From the cell containing the given text, extract its center point as (X, Y) coordinate. 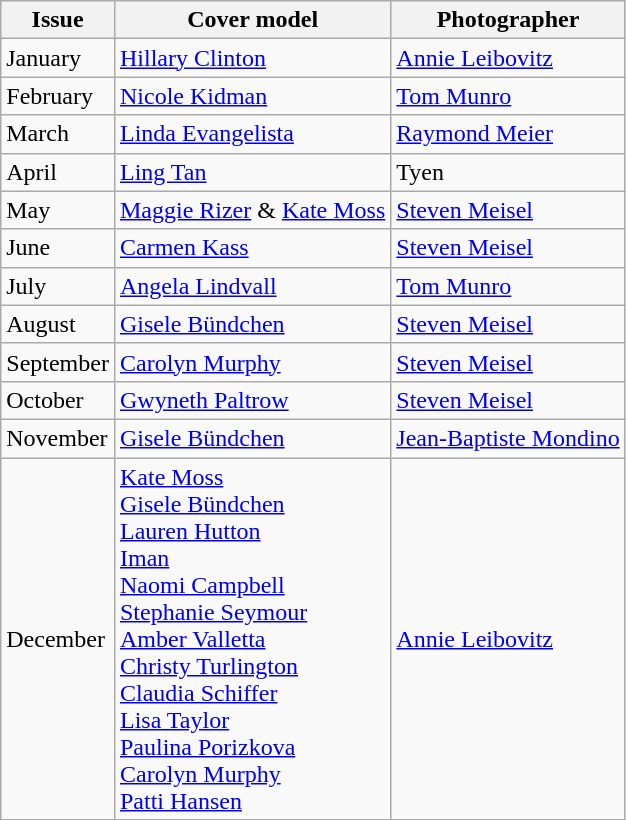
Nicole Kidman (252, 96)
Carmen Kass (252, 248)
Hillary Clinton (252, 58)
Linda Evangelista (252, 134)
Maggie Rizer & Kate Moss (252, 210)
September (58, 362)
Carolyn Murphy (252, 362)
Angela Lindvall (252, 286)
Photographer (508, 20)
August (58, 324)
Jean-Baptiste Mondino (508, 438)
November (58, 438)
April (58, 172)
July (58, 286)
Gwyneth Paltrow (252, 400)
June (58, 248)
Issue (58, 20)
Tyen (508, 172)
October (58, 400)
Ling Tan (252, 172)
Raymond Meier (508, 134)
January (58, 58)
March (58, 134)
February (58, 96)
May (58, 210)
Cover model (252, 20)
December (58, 639)
